Output the [X, Y] coordinate of the center of the cell containing the given text.  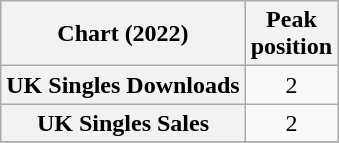
Chart (2022) [123, 34]
UK Singles Sales [123, 123]
UK Singles Downloads [123, 85]
Peakposition [291, 34]
